For the text-containing cell, return its midpoint in (x, y) coordinate format. 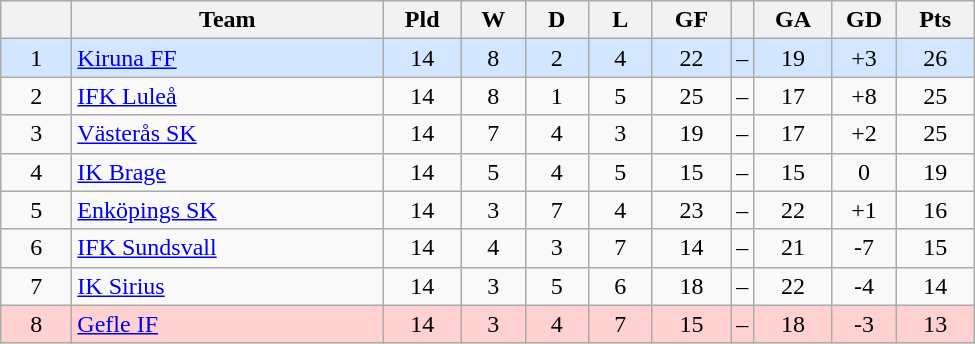
0 (864, 172)
Team (228, 20)
16 (936, 210)
D (557, 20)
IK Brage (228, 172)
-4 (864, 286)
Gefle IF (228, 324)
21 (794, 248)
GD (864, 20)
IFK Luleå (228, 96)
-7 (864, 248)
26 (936, 58)
+8 (864, 96)
Enköpings SK (228, 210)
+1 (864, 210)
Västerås SK (228, 134)
Pts (936, 20)
L (621, 20)
+2 (864, 134)
+3 (864, 58)
-3 (864, 324)
GF (692, 20)
W (493, 20)
GA (794, 20)
IFK Sundsvall (228, 248)
Kiruna FF (228, 58)
13 (936, 324)
Pld (422, 20)
IK Sirius (228, 286)
23 (692, 210)
